Locate the cell with the specified text and output its (X, Y) center coordinate. 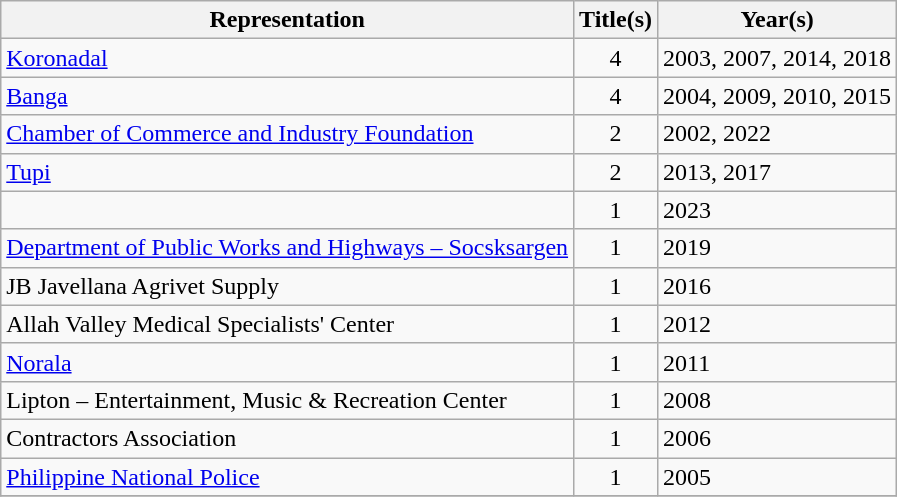
Norala (288, 362)
Representation (288, 20)
2003, 2007, 2014, 2018 (778, 58)
2002, 2022 (778, 134)
Banga (288, 96)
Department of Public Works and Highways – Socsksargen (288, 248)
Title(s) (616, 20)
Philippine National Police (288, 477)
2011 (778, 362)
2013, 2017 (778, 172)
2016 (778, 286)
Koronadal (288, 58)
2004, 2009, 2010, 2015 (778, 96)
Chamber of Commerce and Industry Foundation (288, 134)
Tupi (288, 172)
Lipton – Entertainment, Music & Recreation Center (288, 400)
2023 (778, 210)
2006 (778, 438)
2008 (778, 400)
2019 (778, 248)
2005 (778, 477)
Year(s) (778, 20)
Allah Valley Medical Specialists' Center (288, 324)
Contractors Association (288, 438)
JB Javellana Agrivet Supply (288, 286)
2012 (778, 324)
